Identify which cell holds the provided text, then report its [X, Y] central coordinate. 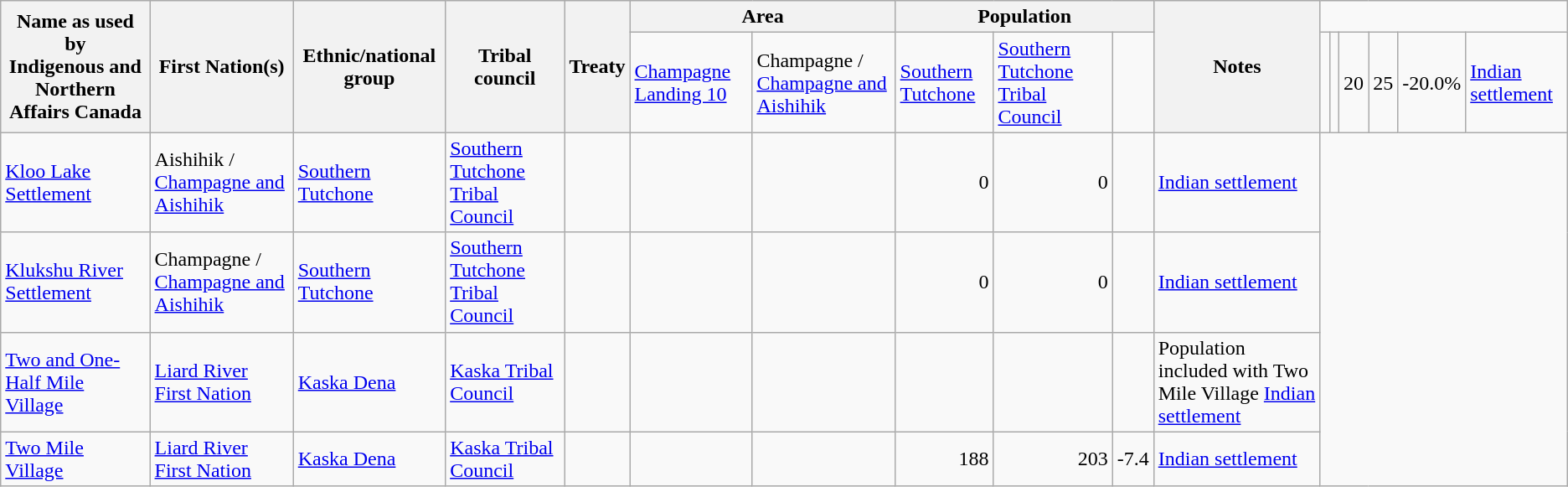
188 [945, 459]
Area [762, 17]
Tribal council [505, 67]
First Nation(s) [221, 67]
Ethnic/national group [369, 67]
Name as used byIndigenous and Northern Affairs Canada [75, 67]
Two and One-Half Mile Village [75, 382]
Treaty [597, 67]
Population [1024, 17]
Aishihik / Champagne and Aishihik [221, 183]
Notes [1236, 67]
Kloo Lake Settlement [75, 183]
203 [1053, 459]
-7.4 [1132, 459]
25 [1384, 82]
Population included with Two Mile Village Indian settlement [1236, 382]
20 [1354, 82]
Klukshu River Settlement [75, 282]
Two Mile Village [75, 459]
Champagne Landing 10 [691, 82]
-20.0% [1432, 82]
